Identify which cell holds the provided text, then report its (X, Y) central coordinate. 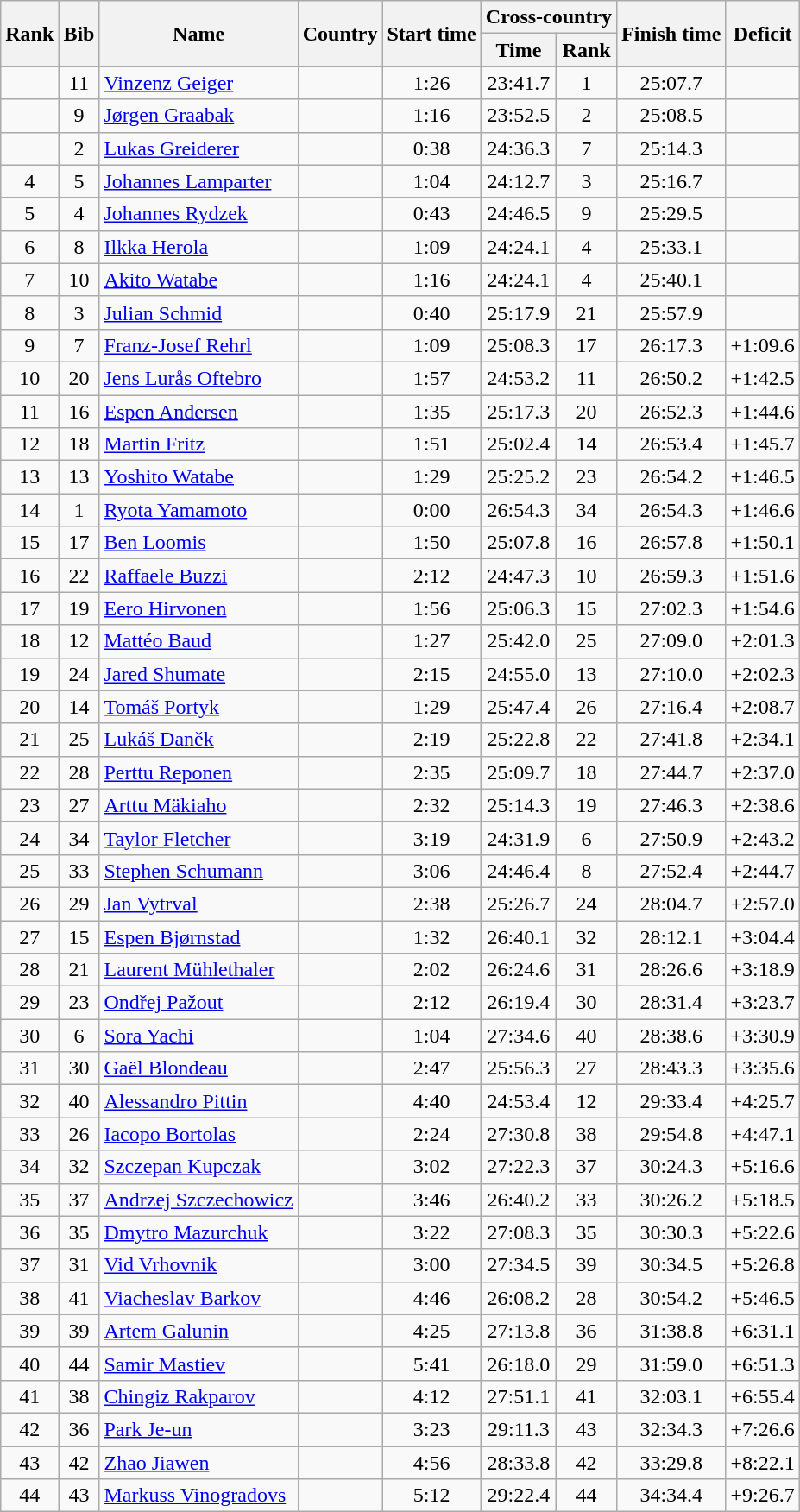
30:26.2 (671, 1200)
+3:23.7 (763, 1003)
Park Je-un (198, 1429)
26:57.8 (671, 543)
25:17.9 (518, 312)
+3:18.9 (763, 970)
4:56 (431, 1463)
+5:46.5 (763, 1298)
Lukas Greiderer (198, 148)
2:15 (431, 674)
+6:31.1 (763, 1331)
Markuss Vinogradovs (198, 1496)
24:46.4 (518, 871)
25:42.0 (518, 641)
25:57.9 (671, 312)
1:56 (431, 608)
+6:51.3 (763, 1364)
1:50 (431, 543)
25:08.5 (671, 116)
27:09.0 (671, 641)
+8:22.1 (763, 1463)
2:35 (431, 772)
Arttu Mäkiaho (198, 805)
+2:02.3 (763, 674)
3:06 (431, 871)
26:17.3 (671, 345)
28:33.8 (518, 1463)
+3:35.6 (763, 1068)
25:09.7 (518, 772)
Szczepan Kupczak (198, 1167)
34:34.4 (671, 1496)
Ondřej Pažout (198, 1003)
24:46.5 (518, 214)
1:32 (431, 936)
Martin Fritz (198, 444)
Ryota Yamamoto (198, 510)
27:10.0 (671, 674)
27:16.4 (671, 707)
25:02.4 (518, 444)
3:46 (431, 1200)
25:08.3 (518, 345)
Zhao Jiawen (198, 1463)
27:46.3 (671, 805)
0:40 (431, 312)
Start time (431, 34)
28:26.6 (671, 970)
23:41.7 (518, 83)
+7:26.6 (763, 1429)
27:50.9 (671, 838)
4:46 (431, 1298)
1:51 (431, 444)
Sora Yachi (198, 1036)
26:52.3 (671, 412)
27:30.8 (518, 1134)
25:16.7 (671, 181)
Ben Loomis (198, 543)
Julian Schmid (198, 312)
Espen Bjørnstad (198, 936)
25:47.4 (518, 707)
1:26 (431, 83)
+2:57.0 (763, 904)
Ilkka Herola (198, 247)
+2:37.0 (763, 772)
5:41 (431, 1364)
3:00 (431, 1265)
27:41.8 (671, 740)
25:56.3 (518, 1068)
4:12 (431, 1396)
+2:43.2 (763, 838)
27:44.7 (671, 772)
Lukáš Daněk (198, 740)
+3:30.9 (763, 1036)
+1:50.1 (763, 543)
Espen Andersen (198, 412)
25:33.1 (671, 247)
31:59.0 (671, 1364)
Dmytro Mazurchuk (198, 1232)
+1:09.6 (763, 345)
Samir Mastiev (198, 1364)
2:19 (431, 740)
26:50.2 (671, 378)
Bib (79, 34)
3:02 (431, 1167)
3:19 (431, 838)
1:35 (431, 412)
27:13.8 (518, 1331)
26:40.2 (518, 1200)
1:57 (431, 378)
1:27 (431, 641)
28:04.7 (671, 904)
26:59.3 (671, 576)
29:33.4 (671, 1101)
30:54.2 (671, 1298)
+1:51.6 (763, 576)
+9:26.7 (763, 1496)
28:31.4 (671, 1003)
+2:38.6 (763, 805)
Yoshito Watabe (198, 477)
Time (518, 50)
27:08.3 (518, 1232)
24:47.3 (518, 576)
+4:47.1 (763, 1134)
26:53.4 (671, 444)
Jan Vytrval (198, 904)
Akito Watabe (198, 280)
25:29.5 (671, 214)
Deficit (763, 34)
33:29.8 (671, 1463)
Vinzenz Geiger (198, 83)
26:54.2 (671, 477)
Johannes Rydzek (198, 214)
Mattéo Baud (198, 641)
2:38 (431, 904)
Jens Lurås Oftebro (198, 378)
Alessandro Pittin (198, 1101)
+1:46.6 (763, 510)
25:17.3 (518, 412)
30:24.3 (671, 1167)
27:34.5 (518, 1265)
Stephen Schumann (198, 871)
3:23 (431, 1429)
26:19.4 (518, 1003)
2:32 (431, 805)
27:52.4 (671, 871)
Name (198, 34)
Franz-Josef Rehrl (198, 345)
24:53.2 (518, 378)
2:47 (431, 1068)
25:40.1 (671, 280)
25:06.3 (518, 608)
Artem Galunin (198, 1331)
Jørgen Graabak (198, 116)
Cross-country (549, 17)
24:55.0 (518, 674)
Gaël Blondeau (198, 1068)
Raffaele Buzzi (198, 576)
+2:01.3 (763, 641)
32:03.1 (671, 1396)
23:52.5 (518, 116)
24:36.3 (518, 148)
2:02 (431, 970)
26:08.2 (518, 1298)
+2:08.7 (763, 707)
25:22.8 (518, 740)
+2:34.1 (763, 740)
+5:18.5 (763, 1200)
26:40.1 (518, 936)
32:34.3 (671, 1429)
26:18.0 (518, 1364)
+2:44.7 (763, 871)
+5:26.8 (763, 1265)
Country (340, 34)
+1:46.5 (763, 477)
4:40 (431, 1101)
Andrzej Szczechowicz (198, 1200)
0:38 (431, 148)
24:12.7 (518, 181)
24:31.9 (518, 838)
27:02.3 (671, 608)
+1:44.6 (763, 412)
25:07.8 (518, 543)
5:12 (431, 1496)
30:30.3 (671, 1232)
30:34.5 (671, 1265)
Perttu Reponen (198, 772)
0:43 (431, 214)
+1:42.5 (763, 378)
Laurent Mühlethaler (198, 970)
0:00 (431, 510)
Iacopo Bortolas (198, 1134)
+1:54.6 (763, 608)
25:26.7 (518, 904)
3:22 (431, 1232)
25:25.2 (518, 477)
Chingiz Rakparov (198, 1396)
Eero Hirvonen (198, 608)
Taylor Fletcher (198, 838)
+5:22.6 (763, 1232)
Vid Vrhovnik (198, 1265)
29:22.4 (518, 1496)
2:24 (431, 1134)
27:22.3 (518, 1167)
27:51.1 (518, 1396)
28:43.3 (671, 1068)
26:24.6 (518, 970)
Tomáš Portyk (198, 707)
29:54.8 (671, 1134)
28:38.6 (671, 1036)
+4:25.7 (763, 1101)
25:07.7 (671, 83)
Finish time (671, 34)
4:25 (431, 1331)
Jared Shumate (198, 674)
27:34.6 (518, 1036)
+1:45.7 (763, 444)
+6:55.4 (763, 1396)
+5:16.6 (763, 1167)
Johannes Lamparter (198, 181)
Viacheslav Barkov (198, 1298)
+3:04.4 (763, 936)
29:11.3 (518, 1429)
31:38.8 (671, 1331)
28:12.1 (671, 936)
24:53.4 (518, 1101)
